Capture the cell that displays the provided text and extract its (x, y) central coordinate. 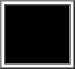
EE 1 5322 (37, 34)
